Capture the cell that displays the provided text and extract its (X, Y) central coordinate. 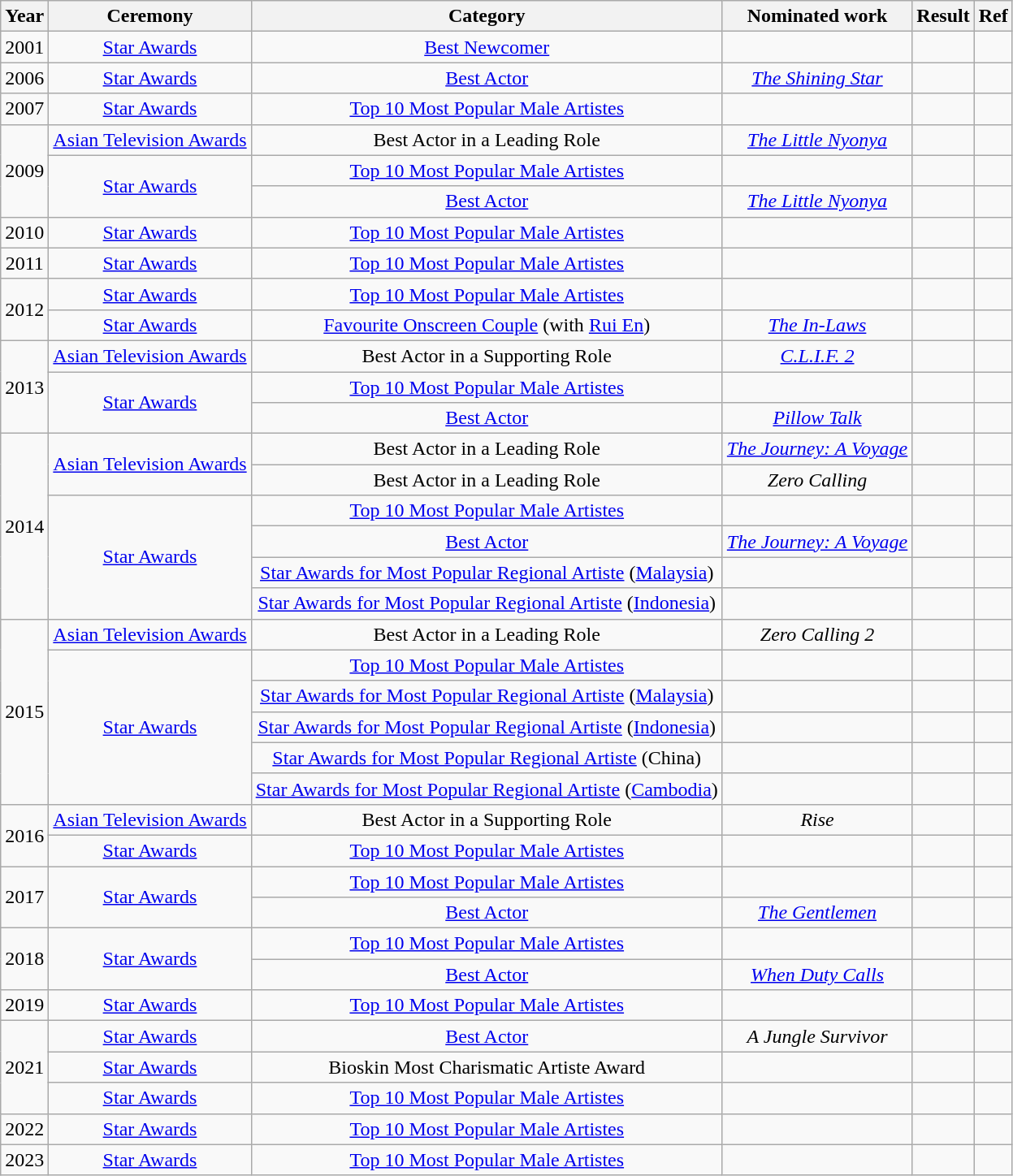
The In-Laws (817, 325)
Zero Calling (817, 480)
2007 (24, 109)
Ref (993, 16)
2014 (24, 526)
Star Awards for Most Popular Regional Artiste (China) (487, 758)
2017 (24, 897)
Category (487, 16)
2012 (24, 309)
2001 (24, 47)
2013 (24, 387)
Result (943, 16)
Favourite Onscreen Couple (with Rui En) (487, 325)
2011 (24, 263)
The Gentlemen (817, 913)
Ceremony (149, 16)
2022 (24, 1129)
Bioskin Most Charismatic Artiste Award (487, 1067)
Zero Calling 2 (817, 634)
2021 (24, 1067)
2015 (24, 711)
C.L.I.F. 2 (817, 356)
The Shining Star (817, 78)
2018 (24, 959)
Best Newcomer (487, 47)
2019 (24, 1005)
Star Awards for Most Popular Regional Artiste (Cambodia) (487, 789)
When Duty Calls (817, 975)
A Jungle Survivor (817, 1036)
Pillow Talk (817, 418)
2016 (24, 835)
Nominated work (817, 16)
2009 (24, 171)
Year (24, 16)
2010 (24, 232)
2006 (24, 78)
Rise (817, 819)
2023 (24, 1160)
